Output the (x, y) coordinate of the center of the cell containing the given text.  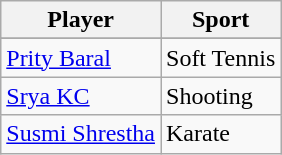
Shooting (220, 96)
Soft Tennis (220, 58)
Karate (220, 134)
Prity Baral (81, 58)
Srya KC (81, 96)
Susmi Shrestha (81, 134)
Player (81, 20)
Sport (220, 20)
